Pinpoint the cell where the given text exists, returning its [x, y] midpoint coordinate. 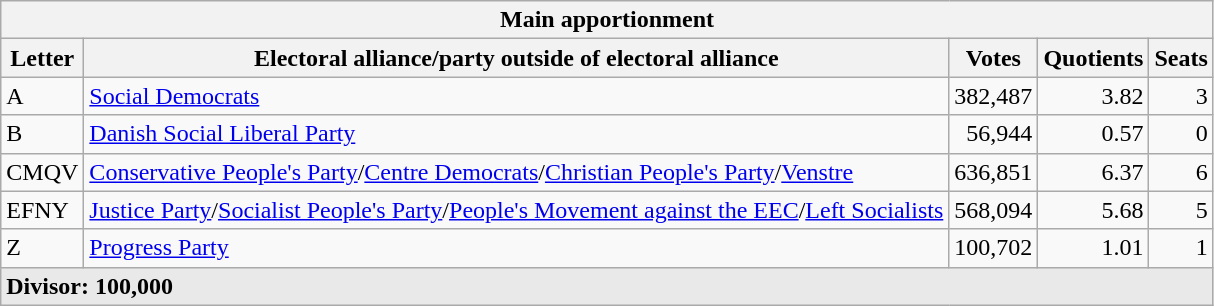
Progress Party [516, 248]
Electoral alliance/party outside of electoral alliance [516, 58]
1.01 [1094, 248]
56,944 [994, 134]
Divisor: 100,000 [608, 286]
568,094 [994, 210]
Letter [42, 58]
B [42, 134]
Quotients [1094, 58]
5.68 [1094, 210]
0.57 [1094, 134]
Social Democrats [516, 96]
0 [1181, 134]
A [42, 96]
Justice Party/Socialist People's Party/People's Movement against the EEC/Left Socialists [516, 210]
Z [42, 248]
6 [1181, 172]
636,851 [994, 172]
100,702 [994, 248]
Danish Social Liberal Party [516, 134]
CMQV [42, 172]
Votes [994, 58]
3 [1181, 96]
Conservative People's Party/Centre Democrats/Christian People's Party/Venstre [516, 172]
Seats [1181, 58]
382,487 [994, 96]
5 [1181, 210]
EFNY [42, 210]
1 [1181, 248]
6.37 [1094, 172]
Main apportionment [608, 20]
3.82 [1094, 96]
